Identify which cell holds the provided text, then report its (X, Y) central coordinate. 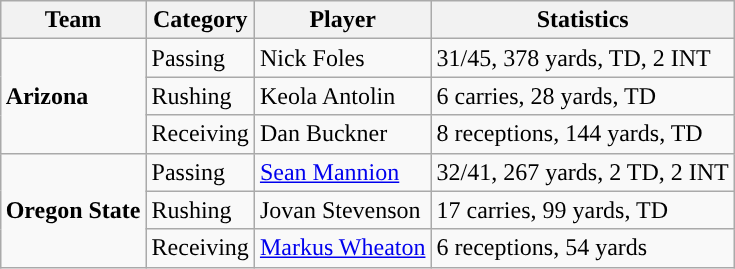
8 receptions, 144 yards, TD (582, 134)
6 receptions, 54 yards (582, 248)
Arizona (73, 96)
Jovan Stevenson (342, 210)
Markus Wheaton (342, 248)
32/41, 267 yards, 2 TD, 2 INT (582, 172)
17 carries, 99 yards, TD (582, 210)
Category (200, 20)
Team (73, 20)
31/45, 378 yards, TD, 2 INT (582, 58)
Statistics (582, 20)
Player (342, 20)
Dan Buckner (342, 134)
Keola Antolin (342, 96)
Oregon State (73, 210)
Sean Mannion (342, 172)
Nick Foles (342, 58)
6 carries, 28 yards, TD (582, 96)
